Capture the cell that displays the provided text and extract its [x, y] central coordinate. 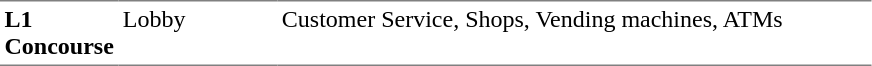
Customer Service, Shops, Vending machines, ATMs [574, 33]
L1Concourse [59, 33]
Lobby [198, 33]
